Find where the given text appears and provide that cell's center as [x, y] coordinate. 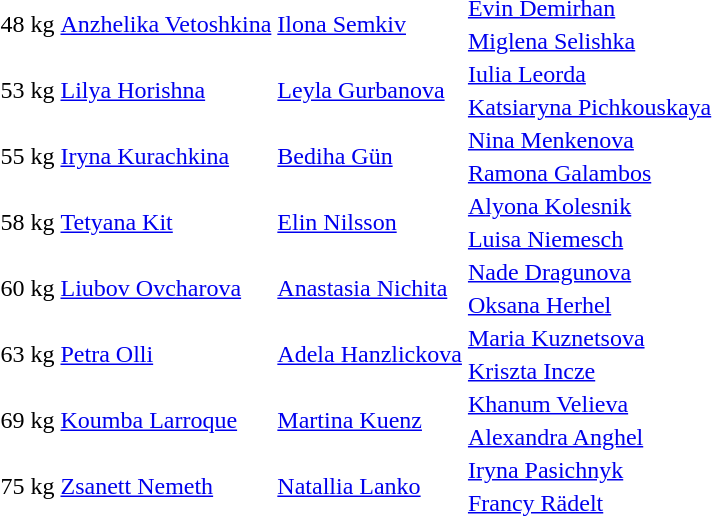
Katsiaryna Pichkouskaya [589, 107]
Ramona Galambos [589, 173]
Alexandra Anghel [589, 437]
Iryna Kurachkina [166, 156]
Tetyana Kit [166, 222]
Adela Hanzlickova [370, 354]
Iulia Leorda [589, 74]
Luisa Niemesch [589, 239]
Miglena Selishka [589, 41]
Petra Olli [166, 354]
Khanum Velieva [589, 404]
Maria Kuznetsova [589, 338]
Leyla Gurbanova [370, 90]
Bediha Gün [370, 156]
Koumba Larroque [166, 420]
Anastasia Nichita [370, 288]
Nina Menkenova [589, 140]
Martina Kuenz [370, 420]
Alyona Kolesnik [589, 206]
Oksana Herhel [589, 305]
Kriszta Incze [589, 371]
Lilya Horishna [166, 90]
Nade Dragunova [589, 272]
Iryna Pasichnyk [589, 470]
Liubov Ovcharova [166, 288]
Elin Nilsson [370, 222]
